Return [x, y] of the center of cell containing provided text 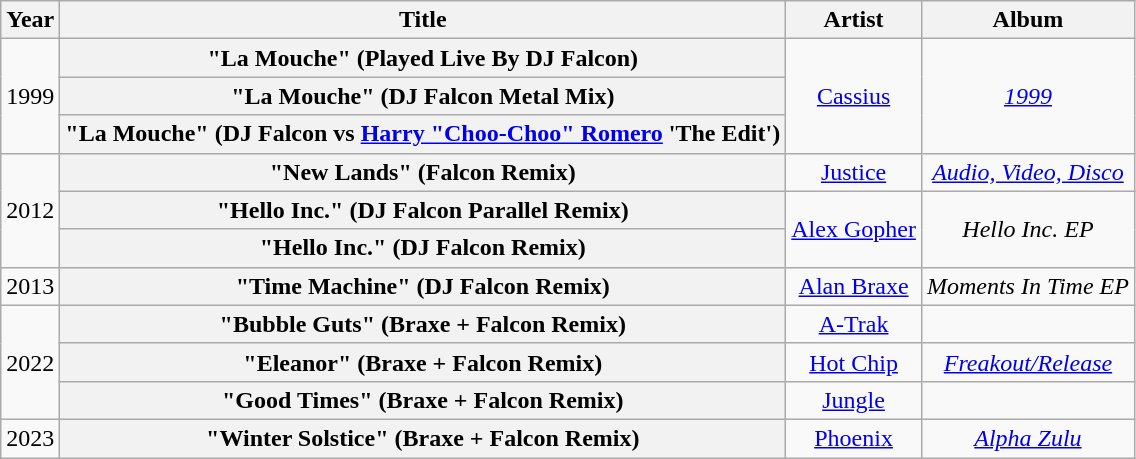
Alex Gopher [854, 229]
Alan Braxe [854, 286]
2013 [30, 286]
Phoenix [854, 438]
2012 [30, 210]
"La Mouche" (DJ Falcon Metal Mix) [423, 96]
"Bubble Guts" (Braxe + Falcon Remix) [423, 324]
Alpha Zulu [1028, 438]
Audio, Video, Disco [1028, 172]
2022 [30, 362]
Freakout/Release [1028, 362]
"La Mouche" (Played Live By DJ Falcon) [423, 58]
Artist [854, 20]
Title [423, 20]
"Eleanor" (Braxe + Falcon Remix) [423, 362]
Hello Inc. EP [1028, 229]
Justice [854, 172]
"La Mouche" (DJ Falcon vs Harry "Choo-Choo" Romero 'The Edit') [423, 134]
"Good Times" (Braxe + Falcon Remix) [423, 400]
Album [1028, 20]
"Winter Solstice" (Braxe + Falcon Remix) [423, 438]
A-Trak [854, 324]
"Time Machine" (DJ Falcon Remix) [423, 286]
Hot Chip [854, 362]
Moments In Time EP [1028, 286]
2023 [30, 438]
Cassius [854, 96]
"New Lands" (Falcon Remix) [423, 172]
"Hello Inc." (DJ Falcon Parallel Remix) [423, 210]
Jungle [854, 400]
"Hello Inc." (DJ Falcon Remix) [423, 248]
Year [30, 20]
